Output the (x, y) coordinate of the center of the cell containing the given text.  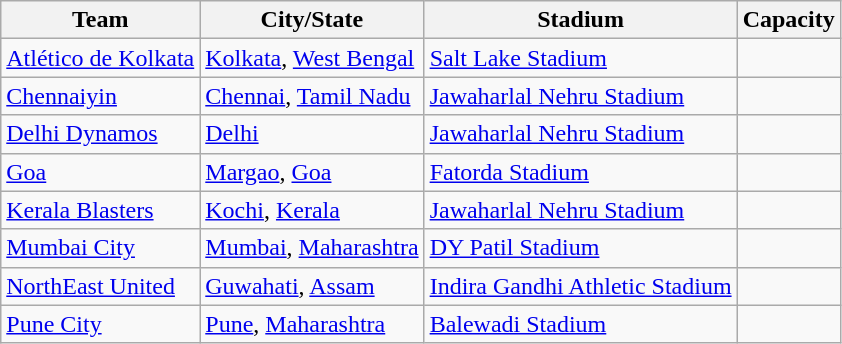
Guwahati, Assam (312, 286)
City/State (312, 20)
Capacity (788, 20)
Stadium (580, 20)
Margao, Goa (312, 172)
Pune City (100, 324)
Chennaiyin (100, 96)
Mumbai, Maharashtra (312, 248)
Chennai, Tamil Nadu (312, 96)
Kolkata, West Bengal (312, 58)
Goa (100, 172)
Delhi Dynamos (100, 134)
DY Patil Stadium (580, 248)
Delhi (312, 134)
Indira Gandhi Athletic Stadium (580, 286)
Fatorda Stadium (580, 172)
Mumbai City (100, 248)
Kochi, Kerala (312, 210)
NorthEast United (100, 286)
Team (100, 20)
Kerala Blasters (100, 210)
Balewadi Stadium (580, 324)
Atlético de Kolkata (100, 58)
Pune, Maharashtra (312, 324)
Salt Lake Stadium (580, 58)
